For the text-containing cell, return its midpoint in (x, y) coordinate format. 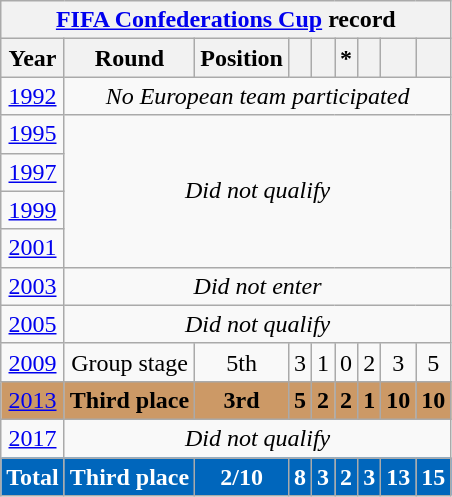
Did not enter (258, 286)
5th (242, 362)
Position (242, 58)
2001 (33, 248)
1992 (33, 96)
2009 (33, 362)
2017 (33, 438)
Year (33, 58)
Total (33, 477)
2005 (33, 324)
1995 (33, 134)
0 (346, 362)
Round (129, 58)
2/10 (242, 477)
1997 (33, 172)
1999 (33, 210)
2003 (33, 286)
3rd (242, 400)
FIFA Confederations Cup record (226, 20)
No European team participated (258, 96)
Group stage (129, 362)
13 (398, 477)
8 (300, 477)
2013 (33, 400)
* (346, 58)
15 (434, 477)
